Output the (X, Y) coordinate of the center of the cell containing the given text.  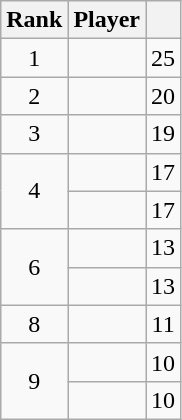
25 (164, 58)
Rank (34, 20)
3 (34, 134)
1 (34, 58)
Player (107, 20)
20 (164, 96)
8 (34, 324)
6 (34, 267)
11 (164, 324)
4 (34, 191)
9 (34, 381)
19 (164, 134)
2 (34, 96)
